Capture the cell that displays the provided text and extract its (X, Y) central coordinate. 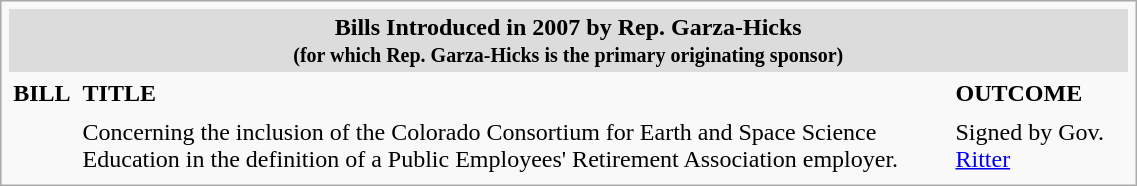
Bills Introduced in 2007 by Rep. Garza-Hicks(for which Rep. Garza-Hicks is the primary originating sponsor) (568, 40)
TITLE (513, 93)
OUTCOME (1040, 93)
BILL (42, 93)
Signed by Gov. Ritter (1040, 146)
